Pinpoint the cell where the given text exists, returning its (X, Y) midpoint coordinate. 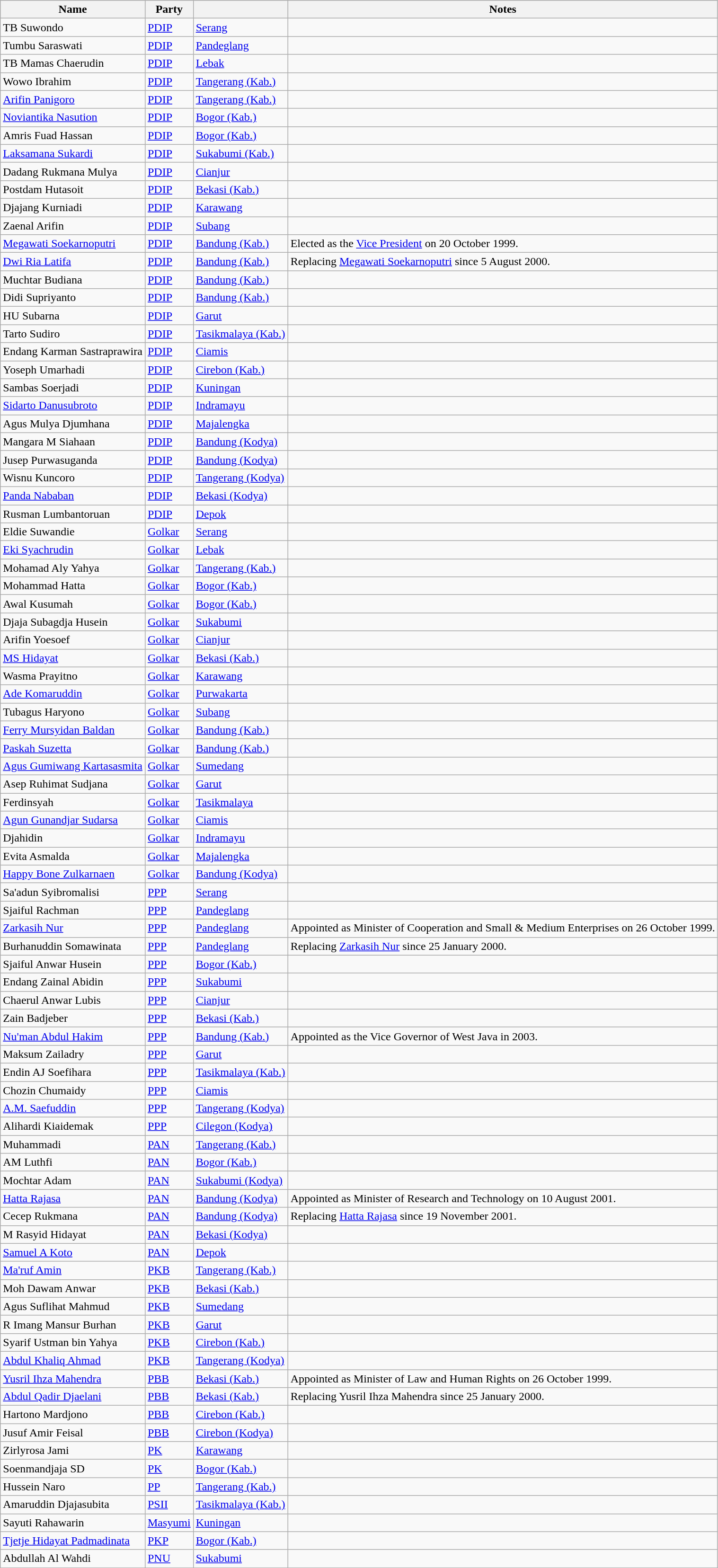
Tubagus Haryono (73, 712)
Sukabumi (Kab.) (240, 153)
Yoseph Umarhadi (73, 370)
Hatta Rajasa (73, 1198)
Jusuf Amir Feisal (73, 1433)
Replacing Hatta Rajasa since 19 November 2001. (503, 1216)
Replacing Zarkasih Nur since 25 January 2000. (503, 946)
Muchtar Budiana (73, 280)
Notes (503, 9)
Panda Nababan (73, 496)
Asep Ruhimat Sudjana (73, 784)
Sjaiful Anwar Husein (73, 964)
PKP (169, 1541)
Appointed as the Vice Governor of West Java in 2003. (503, 1036)
Tasikmalaya (240, 802)
Zain Badjeber (73, 1018)
Dwi Ria Latifa (73, 262)
Alihardi Kiaidemak (73, 1126)
PP (169, 1487)
Eldie Suwandie (73, 532)
Amris Fuad Hassan (73, 135)
Appointed as Minister of Cooperation and Small & Medium Enterprises on 26 October 1999. (503, 928)
Hussein Naro (73, 1487)
A.M. Saefuddin (73, 1108)
Arifin Yoesoef (73, 640)
Tumbu Saraswati (73, 45)
Sidarto Danusubroto (73, 406)
Ade Komaruddin (73, 694)
Jusep Purwasuganda (73, 460)
Samuel A Koto (73, 1252)
Hartono Mardjono (73, 1415)
Soenmandjaja SD (73, 1469)
Eki Syachrudin (73, 550)
Chozin Chumaidy (73, 1090)
Appointed as Minister of Law and Human Rights on 26 October 1999. (503, 1379)
AM Luthfi (73, 1162)
Yusril Ihza Mahendra (73, 1379)
Mohammad Hatta (73, 586)
Endang Zainal Abidin (73, 982)
Endin AJ Soefihara (73, 1072)
Rusman Lumbantoruan (73, 514)
Paskah Suzetta (73, 748)
Name (73, 9)
Agus Suflihat Mahmud (73, 1306)
Nu'man Abdul Hakim (73, 1036)
Agus Mulya Djumhana (73, 424)
TB Mamas Chaerudin (73, 63)
Cilegon (Kodya) (240, 1126)
Purwakarta (240, 694)
Mangara M Siahaan (73, 442)
Cecep Rukmana (73, 1216)
Abdul Qadir Djaelani (73, 1397)
Cirebon (Kodya) (240, 1433)
Agun Gunandjar Sudarsa (73, 820)
Tarto Sudiro (73, 334)
PSII (169, 1505)
Didi Supriyanto (73, 298)
Amaruddin Djajasubita (73, 1505)
MS Hidayat (73, 658)
Dadang Rukmana Mulya (73, 171)
Syarif Ustman bin Yahya (73, 1342)
Replacing Megawati Soekarnoputri since 5 August 2000. (503, 262)
M Rasyid Hidayat (73, 1234)
Abdul Khaliq Ahmad (73, 1360)
Arifin Panigoro (73, 99)
Zaenal Arifin (73, 226)
Sayuti Rahawarin (73, 1523)
Zarkasih Nur (73, 928)
Djahidin (73, 838)
Megawati Soekarnoputri (73, 244)
Mochtar Adam (73, 1180)
Wasma Prayitno (73, 676)
Evita Asmalda (73, 856)
Zirlyrosa Jami (73, 1451)
Ferdinsyah (73, 802)
Postdam Hutasoit (73, 189)
Ferry Mursyidan Baldan (73, 730)
Chaerul Anwar Lubis (73, 1000)
Djajang Kurniadi (73, 207)
Abdullah Al Wahdi (73, 1559)
Noviantika Nasution (73, 117)
Sjaiful Rachman (73, 910)
Maksum Zailadry (73, 1054)
Wisnu Kuncoro (73, 478)
Ma'ruf Amin (73, 1270)
R Imang Mansur Burhan (73, 1324)
Replacing Yusril Ihza Mahendra since 25 January 2000. (503, 1397)
Sambas Soerjadi (73, 388)
TB Suwondo (73, 27)
Laksamana Sukardi (73, 153)
Sa'adun Syibromalisi (73, 892)
Happy Bone Zulkarnaen (73, 874)
Endang Karman Sastraprawira (73, 352)
Awal Kusumah (73, 604)
Moh Dawam Anwar (73, 1288)
Burhanuddin Somawinata (73, 946)
Appointed as Minister of Research and Technology on 10 August 2001. (503, 1198)
Mohamad Aly Yahya (73, 568)
Djaja Subagdja Husein (73, 622)
Agus Gumiwang Kartasasmita (73, 766)
Masyumi (169, 1523)
Sukabumi (Kodya) (240, 1180)
Muhammadi (73, 1144)
Tjetje Hidayat Padmadinata (73, 1541)
Party (169, 9)
HU Subarna (73, 316)
Wowo Ibrahim (73, 81)
Elected as the Vice President on 20 October 1999. (503, 244)
PNU (169, 1559)
